Return (X, Y) of the center of cell containing provided text 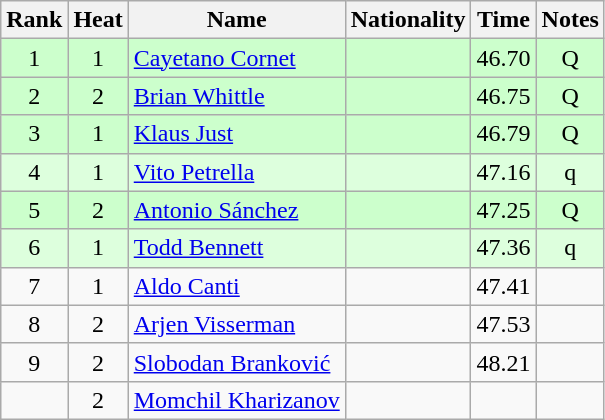
47.16 (504, 172)
47.41 (504, 286)
Time (504, 20)
47.53 (504, 324)
Momchil Kharizanov (236, 400)
46.75 (504, 96)
9 (34, 362)
Notes (570, 20)
48.21 (504, 362)
47.36 (504, 248)
46.79 (504, 134)
4 (34, 172)
Slobodan Branković (236, 362)
Nationality (408, 20)
Arjen Visserman (236, 324)
Rank (34, 20)
Name (236, 20)
Cayetano Cornet (236, 58)
Brian Whittle (236, 96)
5 (34, 210)
Todd Bennett (236, 248)
8 (34, 324)
47.25 (504, 210)
Aldo Canti (236, 286)
Vito Petrella (236, 172)
6 (34, 248)
46.70 (504, 58)
Klaus Just (236, 134)
Heat (98, 20)
3 (34, 134)
7 (34, 286)
Antonio Sánchez (236, 210)
